Identify which cell holds the provided text, then report its [x, y] central coordinate. 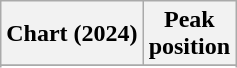
Peakposition [189, 34]
Chart (2024) [72, 34]
